Find where the given text appears and provide that cell's center as [X, Y] coordinate. 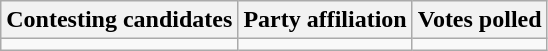
Contesting candidates [120, 20]
Party affiliation [325, 20]
Votes polled [480, 20]
